Output the (x, y) coordinate of the center of the cell containing the given text.  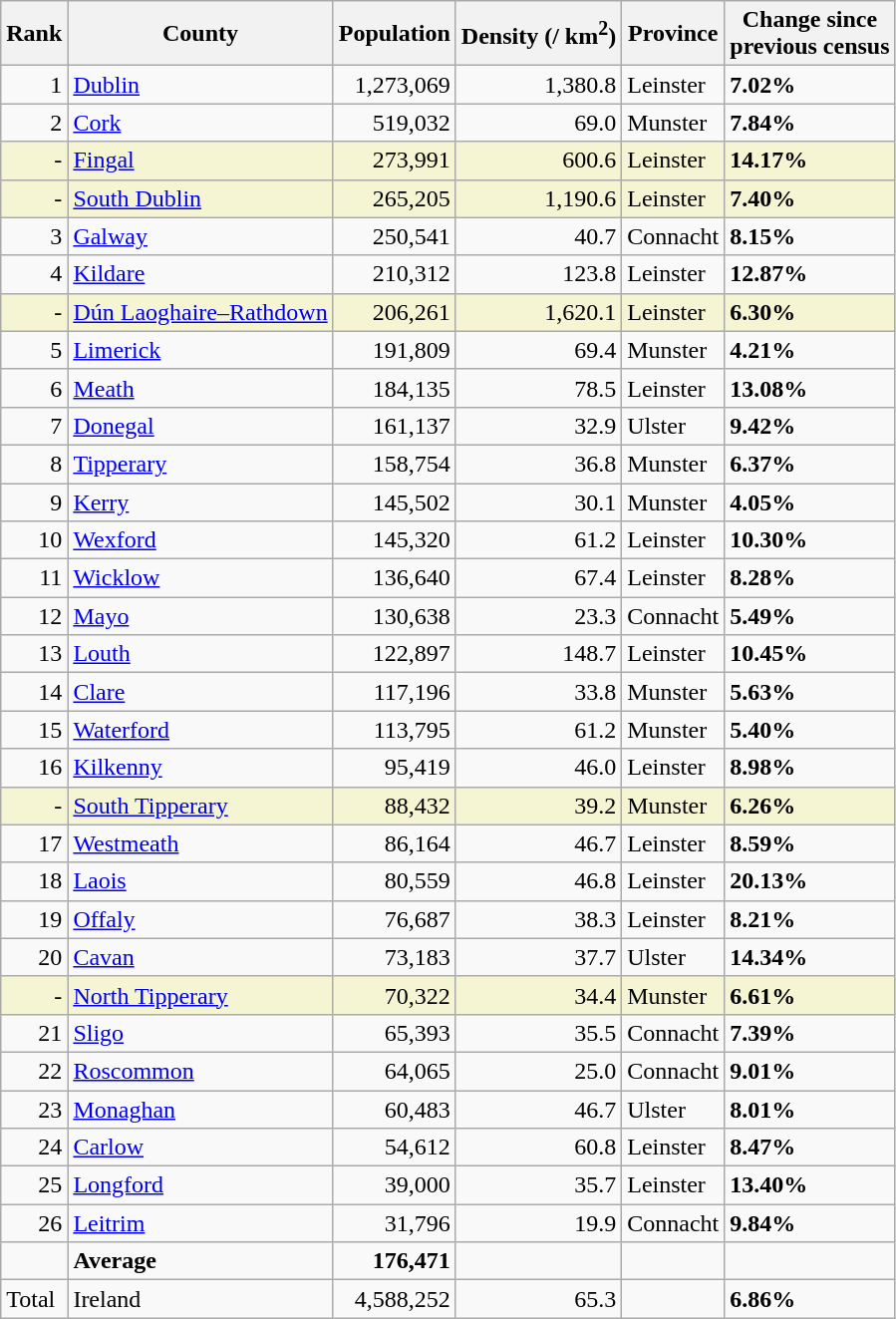
33.8 (538, 692)
5.63% (809, 692)
Sligo (200, 1033)
65.3 (538, 1299)
7 (34, 426)
Fingal (200, 161)
North Tipperary (200, 995)
Rank (34, 34)
Ireland (200, 1299)
South Tipperary (200, 806)
5 (34, 350)
13.08% (809, 388)
7.39% (809, 1033)
1,380.8 (538, 85)
Galway (200, 236)
11 (34, 578)
4 (34, 274)
21 (34, 1033)
145,320 (395, 540)
210,312 (395, 274)
54,612 (395, 1148)
Meath (200, 388)
69.0 (538, 123)
Wexford (200, 540)
Monaghan (200, 1110)
Wicklow (200, 578)
8.47% (809, 1148)
Dún Laoghaire–Rathdown (200, 312)
113,795 (395, 730)
9.84% (809, 1223)
136,640 (395, 578)
7.02% (809, 85)
7.84% (809, 123)
34.4 (538, 995)
Change since previous census (809, 34)
10 (34, 540)
1,273,069 (395, 85)
39.2 (538, 806)
Kilkenny (200, 768)
39,000 (395, 1185)
7.40% (809, 198)
Tipperary (200, 464)
Roscommon (200, 1071)
2 (34, 123)
1,620.1 (538, 312)
20.13% (809, 881)
6.26% (809, 806)
9.01% (809, 1071)
23 (34, 1110)
14.17% (809, 161)
122,897 (395, 654)
Cork (200, 123)
15 (34, 730)
Cavan (200, 957)
273,991 (395, 161)
60,483 (395, 1110)
130,638 (395, 616)
4,588,252 (395, 1299)
Leitrim (200, 1223)
Mayo (200, 616)
60.8 (538, 1148)
600.6 (538, 161)
Total (34, 1299)
12 (34, 616)
67.4 (538, 578)
8.01% (809, 1110)
191,809 (395, 350)
70,322 (395, 995)
19 (34, 919)
South Dublin (200, 198)
14 (34, 692)
10.45% (809, 654)
46.0 (538, 768)
184,135 (395, 388)
Population (395, 34)
24 (34, 1148)
Clare (200, 692)
32.9 (538, 426)
Kerry (200, 501)
16 (34, 768)
6.61% (809, 995)
19.9 (538, 1223)
Donegal (200, 426)
Waterford (200, 730)
6 (34, 388)
25.0 (538, 1071)
Density (/ km2) (538, 34)
8.98% (809, 768)
18 (34, 881)
5.49% (809, 616)
36.8 (538, 464)
8.59% (809, 843)
145,502 (395, 501)
206,261 (395, 312)
161,137 (395, 426)
Westmeath (200, 843)
14.34% (809, 957)
64,065 (395, 1071)
35.5 (538, 1033)
117,196 (395, 692)
13 (34, 654)
78.5 (538, 388)
38.3 (538, 919)
Average (200, 1261)
Carlow (200, 1148)
20 (34, 957)
Offaly (200, 919)
519,032 (395, 123)
Longford (200, 1185)
9 (34, 501)
13.40% (809, 1185)
9.42% (809, 426)
46.8 (538, 881)
123.8 (538, 274)
25 (34, 1185)
Kildare (200, 274)
Dublin (200, 85)
65,393 (395, 1033)
5.40% (809, 730)
148.7 (538, 654)
73,183 (395, 957)
Laois (200, 881)
8.21% (809, 919)
30.1 (538, 501)
6.86% (809, 1299)
69.4 (538, 350)
95,419 (395, 768)
1,190.6 (538, 198)
Limerick (200, 350)
1 (34, 85)
37.7 (538, 957)
Louth (200, 654)
40.7 (538, 236)
76,687 (395, 919)
265,205 (395, 198)
17 (34, 843)
80,559 (395, 881)
176,471 (395, 1261)
County (200, 34)
6.30% (809, 312)
10.30% (809, 540)
8 (34, 464)
8.15% (809, 236)
4.21% (809, 350)
23.3 (538, 616)
158,754 (395, 464)
250,541 (395, 236)
26 (34, 1223)
22 (34, 1071)
31,796 (395, 1223)
3 (34, 236)
12.87% (809, 274)
4.05% (809, 501)
86,164 (395, 843)
6.37% (809, 464)
88,432 (395, 806)
Province (674, 34)
8.28% (809, 578)
35.7 (538, 1185)
